Find where the given text appears and provide that cell's center as [X, Y] coordinate. 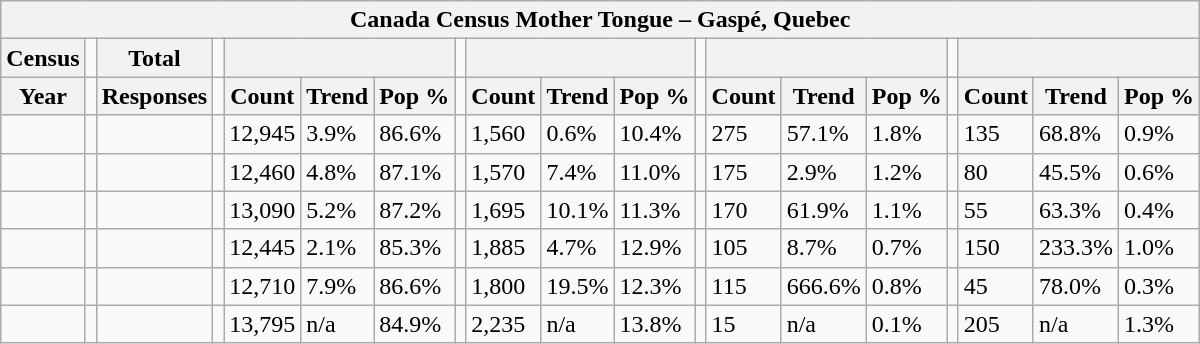
12.3% [654, 286]
45.5% [1076, 172]
1.0% [1158, 248]
87.1% [414, 172]
Responses [154, 96]
13,795 [262, 324]
233.3% [1076, 248]
1.1% [906, 210]
0.7% [906, 248]
Census [43, 58]
1.8% [906, 134]
2.9% [824, 172]
Total [154, 58]
1,570 [504, 172]
175 [744, 172]
10.4% [654, 134]
5.2% [338, 210]
68.8% [1076, 134]
1.2% [906, 172]
0.1% [906, 324]
Canada Census Mother Tongue – Gaspé, Quebec [600, 20]
80 [996, 172]
13,090 [262, 210]
666.6% [824, 286]
0.3% [1158, 286]
3.9% [338, 134]
61.9% [824, 210]
115 [744, 286]
1,885 [504, 248]
205 [996, 324]
11.0% [654, 172]
2.1% [338, 248]
1,800 [504, 286]
12.9% [654, 248]
55 [996, 210]
63.3% [1076, 210]
57.1% [824, 134]
84.9% [414, 324]
1,560 [504, 134]
10.1% [578, 210]
7.9% [338, 286]
170 [744, 210]
19.5% [578, 286]
11.3% [654, 210]
0.9% [1158, 134]
12,710 [262, 286]
12,445 [262, 248]
1.3% [1158, 324]
275 [744, 134]
12,945 [262, 134]
78.0% [1076, 286]
2,235 [504, 324]
135 [996, 134]
15 [744, 324]
150 [996, 248]
4.8% [338, 172]
105 [744, 248]
8.7% [824, 248]
Year [43, 96]
4.7% [578, 248]
85.3% [414, 248]
45 [996, 286]
12,460 [262, 172]
0.4% [1158, 210]
13.8% [654, 324]
1,695 [504, 210]
0.8% [906, 286]
7.4% [578, 172]
87.2% [414, 210]
